Provide the [X, Y] coordinate of the cell's center where the given text is located.  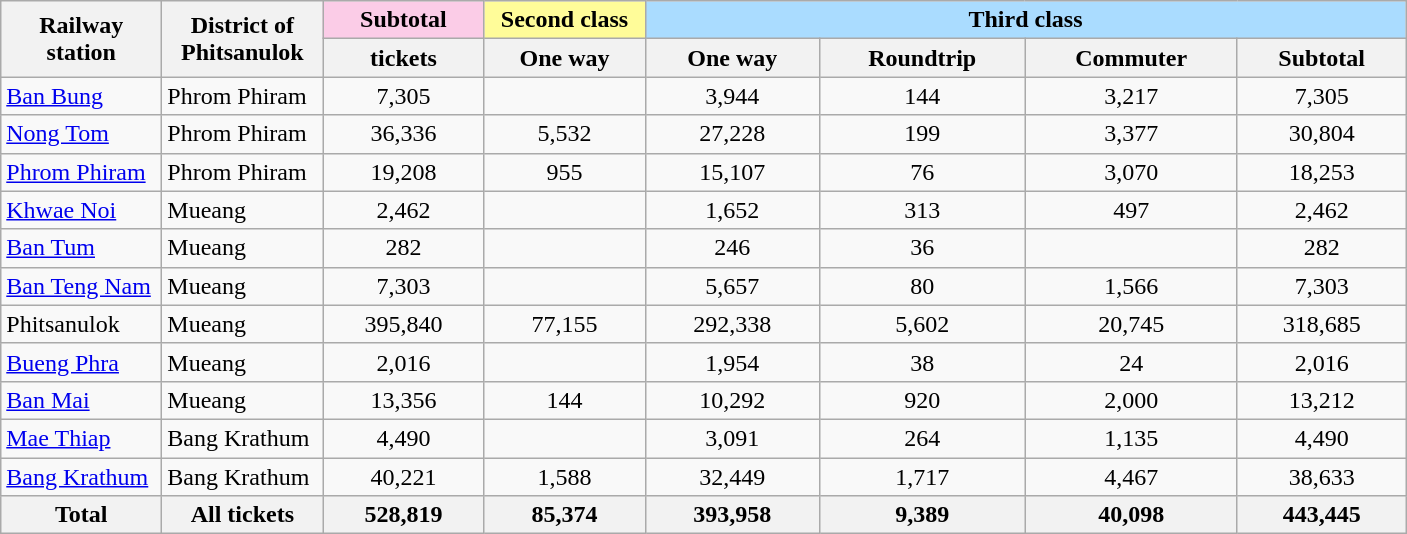
15,107 [732, 172]
Railway station [82, 39]
3,944 [732, 96]
246 [732, 248]
38 [922, 362]
4,467 [1131, 477]
32,449 [732, 477]
18,253 [1322, 172]
393,958 [732, 515]
5,657 [732, 286]
497 [1131, 210]
920 [922, 400]
13,212 [1322, 400]
Second class [564, 20]
13,356 [404, 400]
1,652 [732, 210]
1,566 [1131, 286]
2,000 [1131, 400]
Khwae Noi [82, 210]
30,804 [1322, 134]
36,336 [404, 134]
Roundtrip [922, 58]
76 [922, 172]
395,840 [404, 324]
1,135 [1131, 438]
Commuter [1131, 58]
318,685 [1322, 324]
199 [922, 134]
313 [922, 210]
1,954 [732, 362]
3,377 [1131, 134]
Phitsanulok [82, 324]
20,745 [1131, 324]
5,532 [564, 134]
85,374 [564, 515]
Ban Bung [82, 96]
Ban Mai [82, 400]
77,155 [564, 324]
Total [82, 515]
Nong Tom [82, 134]
Third class [1026, 20]
38,633 [1322, 477]
24 [1131, 362]
tickets [404, 58]
80 [922, 286]
3,091 [732, 438]
19,208 [404, 172]
5,602 [922, 324]
27,228 [732, 134]
955 [564, 172]
443,445 [1322, 515]
3,070 [1131, 172]
Mae Thiap [82, 438]
528,819 [404, 515]
292,338 [732, 324]
District of Phitsanulok [242, 39]
Ban Tum [82, 248]
10,292 [732, 400]
40,098 [1131, 515]
3,217 [1131, 96]
36 [922, 248]
All tickets [242, 515]
40,221 [404, 477]
9,389 [922, 515]
Ban Teng Nam [82, 286]
1,588 [564, 477]
264 [922, 438]
1,717 [922, 477]
Bueng Phra [82, 362]
